Pinpoint the cell where the given text exists, returning its [X, Y] midpoint coordinate. 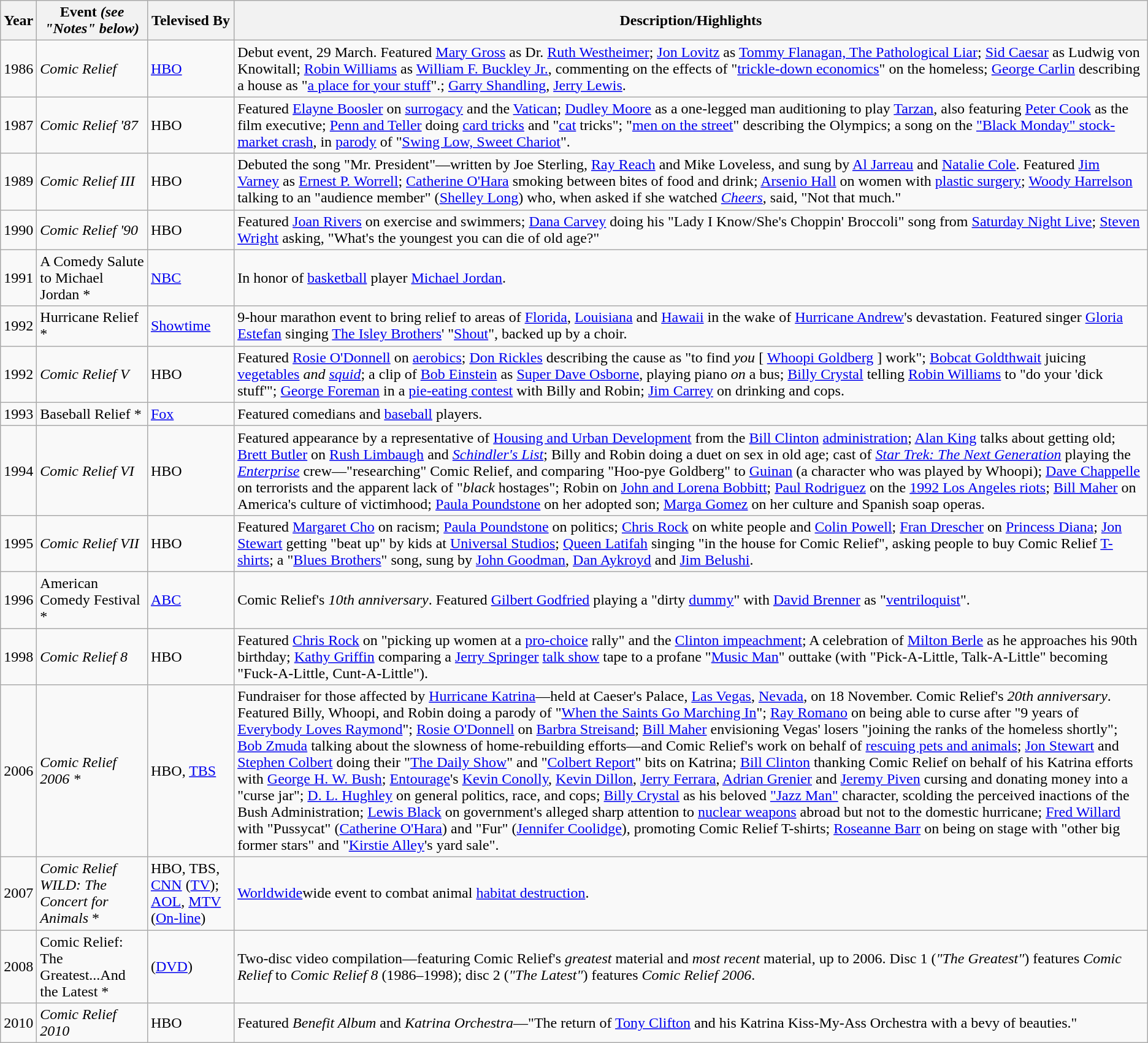
HBO, TBS [190, 771]
American Comedy Festival * [92, 600]
Comic Relief [92, 69]
Baseball Relief * [92, 414]
In honor of basketball player Michael Jordan. [691, 278]
1995 [18, 543]
A Comedy Salute to Michael Jordan * [92, 278]
2008 [18, 966]
Description/Highlights [691, 21]
Fox [190, 414]
1987 [18, 125]
1994 [18, 470]
HBO, TBS, CNN (TV); AOL, MTV (On-line) [190, 894]
NBC [190, 278]
1993 [18, 414]
Featured Benefit Album and Katrina Orchestra—"The return of Tony Clifton and his Katrina Kiss-My-Ass Orchestra with a bevy of beauties." [691, 1023]
Comic Relief 2006 * [92, 771]
Event (see "Notes" below) [92, 21]
Comic Relief III [92, 181]
Televised By [190, 21]
1990 [18, 229]
Comic Relief's 10th anniversary. Featured Gilbert Godfried playing a "dirty dummy" with David Brenner as "ventriloquist". [691, 600]
1998 [18, 656]
Comic Relief 8 [92, 656]
1986 [18, 69]
2007 [18, 894]
Hurricane Relief * [92, 326]
Comic Relief '87 [92, 125]
2006 [18, 771]
Comic Relief: The Greatest...And the Latest * [92, 966]
ABC [190, 600]
Featured comedians and baseball players. [691, 414]
1991 [18, 278]
Comic Relief 2010 [92, 1023]
Comic Relief VII [92, 543]
(DVD) [190, 966]
1996 [18, 600]
Comic Relief VI [92, 470]
1989 [18, 181]
Worldwidewide event to combat animal habitat destruction. [691, 894]
Showtime [190, 326]
Comic Relief WILD: The Concert for Animals * [92, 894]
Comic Relief '90 [92, 229]
Year [18, 21]
Comic Relief V [92, 374]
2010 [18, 1023]
